Scan for the cell matching the given text and deliver its [x, y] coordinate at center. 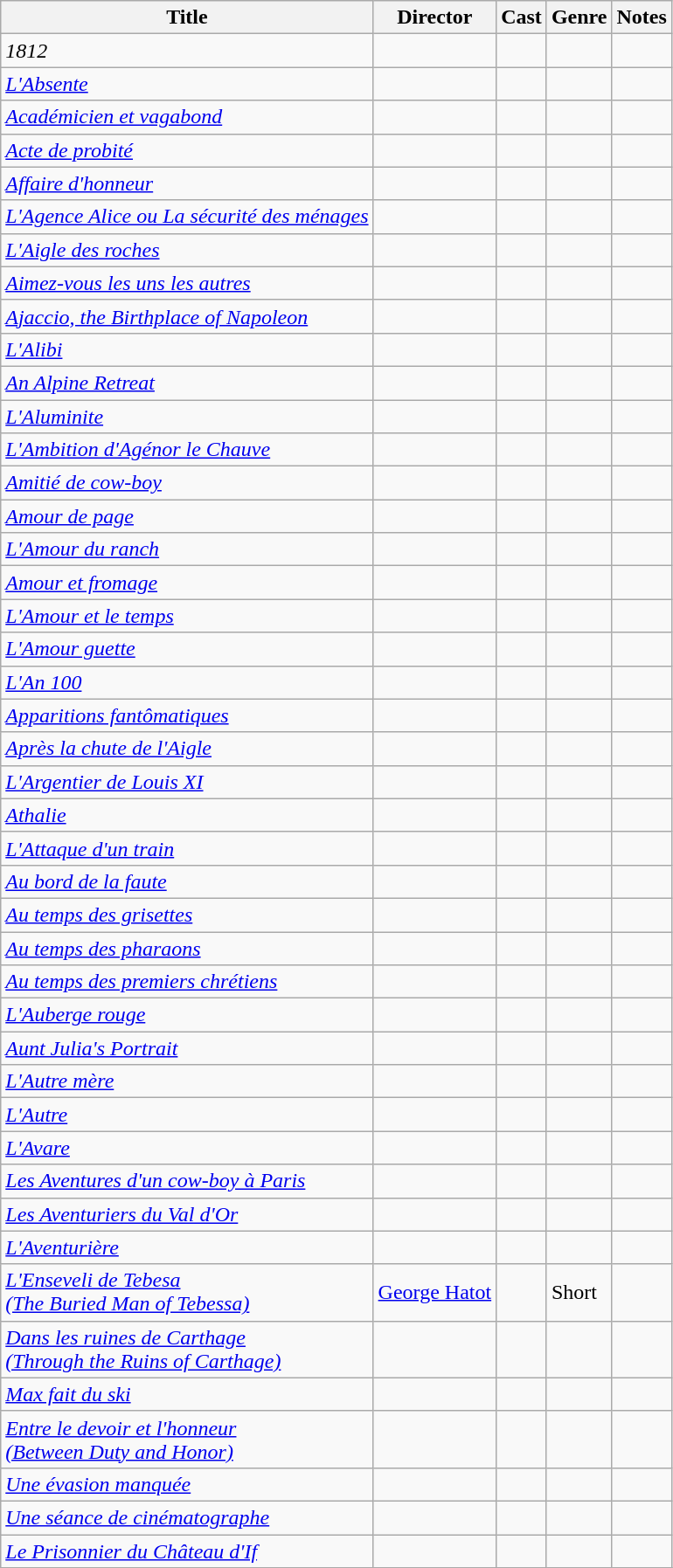
L'Argentier de Louis XI [187, 782]
L'Autre mère [187, 1081]
Director [435, 17]
Le Prisonnier du Château d'If [187, 1551]
L'Auberge rouge [187, 1015]
Athalie [187, 815]
Genre [579, 17]
Au temps des pharaons [187, 948]
Title [187, 17]
An Alpine Retreat [187, 383]
Cast [522, 17]
Ajaccio, the Birthplace of Napoleon [187, 316]
Apparitions fantômatiques [187, 715]
Entre le devoir et l'honneur (Between Duty and Honor) [187, 1440]
Short [579, 1293]
Amitié de cow-boy [187, 483]
L'Aigle des roches [187, 250]
L'Amour et le temps [187, 616]
L'Autre [187, 1115]
1812 [187, 51]
Aimez-vous les uns les autres [187, 283]
Au bord de la faute [187, 881]
Aunt Julia's Portrait [187, 1048]
Max fait du ski [187, 1394]
L'Alibi [187, 349]
Une séance de cinématographe [187, 1517]
L'Aventurière [187, 1247]
L'Amour du ranch [187, 549]
Au temps des premiers chrétiens [187, 982]
L'Amour guette [187, 649]
Académicien et vagabond [187, 117]
Après la chute de l'Aigle [187, 749]
L'Agence Alice ou La sécurité des ménages [187, 217]
Affaire d'honneur [187, 183]
Notes [642, 17]
Les Aventuriers du Val d'Or [187, 1214]
Une évasion manquée [187, 1484]
Dans les ruines de Carthage (Through the Ruins of Carthage) [187, 1349]
L'An 100 [187, 682]
L'Ambition d'Agénor le Chauve [187, 450]
Amour et fromage [187, 583]
Les Aventures d'un cow-boy à Paris [187, 1181]
Acte de probité [187, 150]
Amour de page [187, 516]
L'Avare [187, 1148]
L'Attaque d'un train [187, 848]
L'Aluminite [187, 417]
L'Absente [187, 84]
Au temps des grisettes [187, 915]
L'Enseveli de Tebesa (The Buried Man of Tebessa) [187, 1293]
George Hatot [435, 1293]
